Determine the [X, Y] coordinate at the center of the cell enclosing the given text.  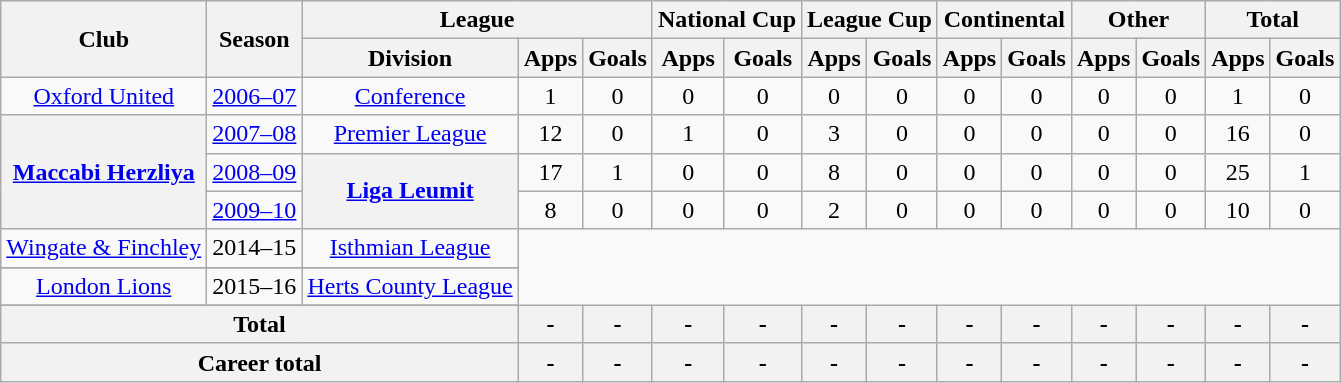
Wingate & Finchley [104, 248]
League [478, 20]
17 [550, 172]
2014–15 [254, 248]
2 [834, 210]
Isthmian League [410, 248]
Other [1138, 20]
16 [1238, 134]
2008–09 [254, 172]
Liga Leumit [410, 191]
10 [1238, 210]
Oxford United [104, 96]
Division [410, 58]
2007–08 [254, 134]
National Cup [726, 20]
Maccabi Herzliya [104, 172]
Conference [410, 96]
League Cup [870, 20]
Club [104, 39]
Season [254, 39]
25 [1238, 172]
Herts County League [410, 286]
2009–10 [254, 210]
2006–07 [254, 96]
Continental [1004, 20]
London Lions [104, 286]
12 [550, 134]
2015–16 [254, 286]
3 [834, 134]
Premier League [410, 134]
Career total [260, 362]
